Return [x, y] of the center of cell containing provided text 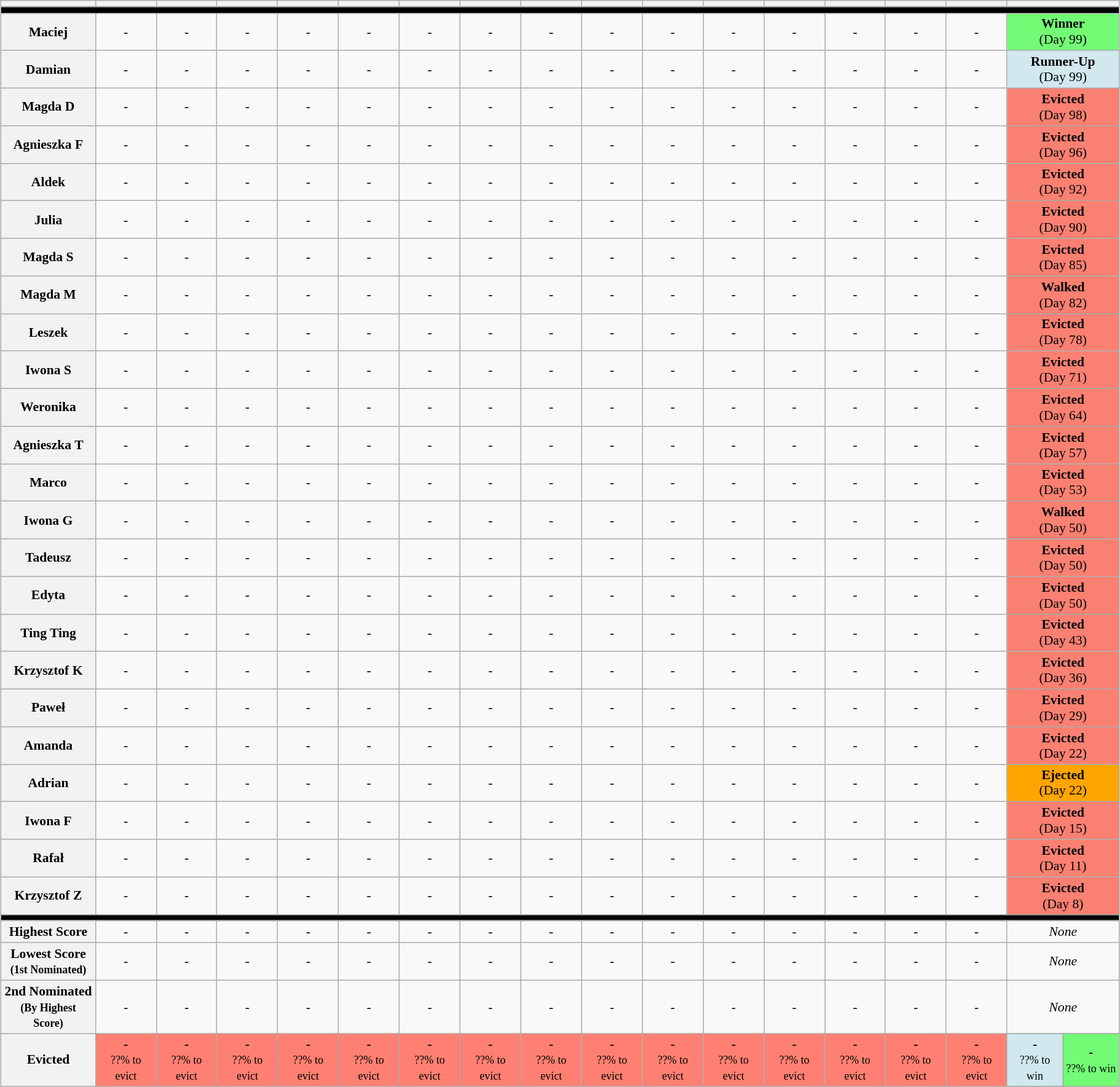
Tadeusz [49, 558]
Ejected (Day 22) [1063, 783]
Krzysztof Z [49, 896]
Weronika [49, 408]
Amanda [49, 746]
Runner-Up (Day 99) [1063, 70]
Evicted (Day 53) [1063, 483]
Evicted (Day 90) [1063, 220]
Winner (Day 99) [1063, 32]
Evicted (Day 85) [1063, 257]
Ting Ting [49, 633]
Paweł [49, 708]
Magda D [49, 107]
Adrian [49, 783]
Evicted (Day 98) [1063, 107]
2nd Nominated(By Highest Score) [49, 1007]
Evicted (Day 57) [1063, 445]
Evicted (Day 43) [1063, 633]
Marco [49, 483]
Krzysztof K [49, 671]
Julia [49, 220]
Walked (Day 82) [1063, 295]
Evicted (Day 71) [1063, 370]
Magda S [49, 257]
Lowest Score(1st Nominated) [49, 961]
Iwona S [49, 370]
Evicted (Day 64) [1063, 408]
Maciej [49, 32]
Walked (Day 50) [1063, 520]
Rafał [49, 858]
Evicted (Day 29) [1063, 708]
Evicted (Day 36) [1063, 671]
Evicted (Day 11) [1063, 858]
Iwona G [49, 520]
Aldek [49, 182]
Evicted [49, 1061]
Leszek [49, 332]
Evicted (Day 96) [1063, 145]
Evicted (Day 15) [1063, 821]
Evicted (Day 8) [1063, 896]
Iwona F [49, 821]
Evicted (Day 92) [1063, 182]
Magda M [49, 295]
Agnieszka F [49, 145]
Edyta [49, 595]
Damian [49, 70]
Evicted (Day 78) [1063, 332]
Evicted (Day 22) [1063, 746]
Agnieszka T [49, 445]
Highest Score [49, 932]
